Find where the given text appears and provide that cell's center as (x, y) coordinate. 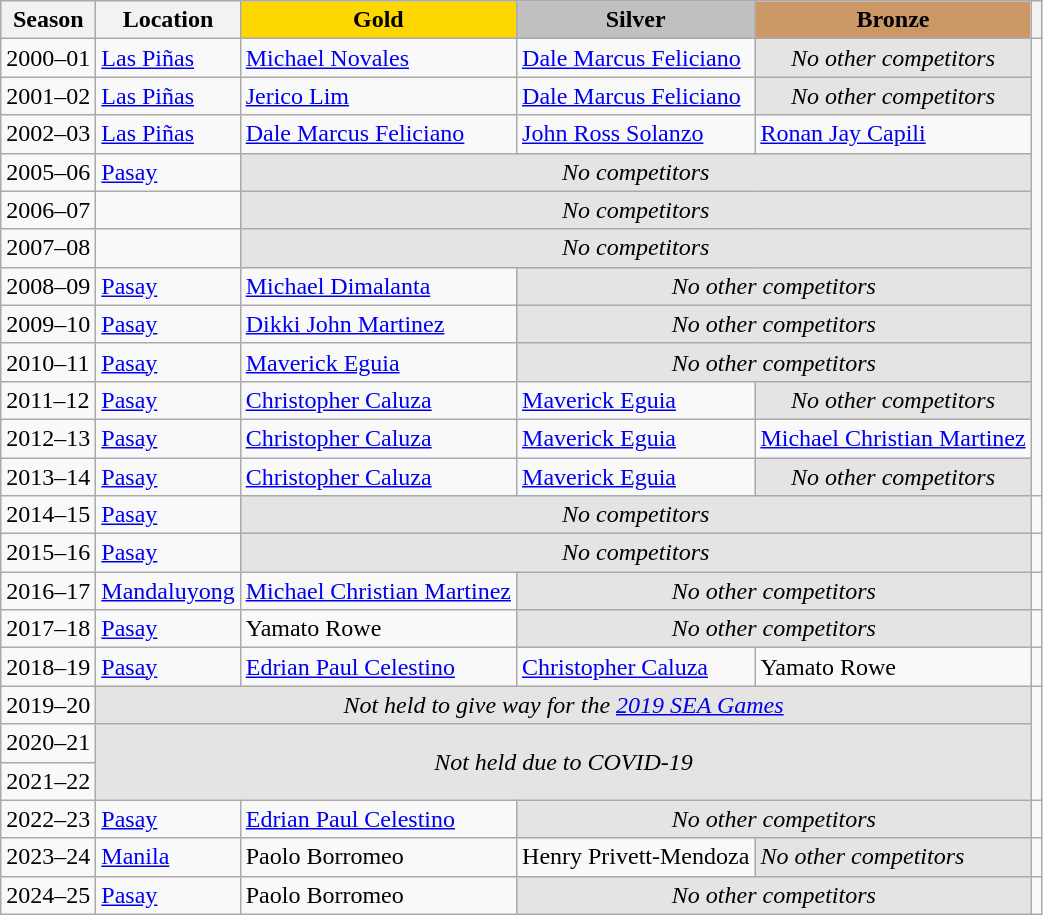
2009–10 (48, 324)
2013–14 (48, 477)
Michael Dimalanta (378, 286)
2016–17 (48, 591)
2006–07 (48, 210)
2024–25 (48, 895)
2023–24 (48, 857)
2000–01 (48, 58)
2008–09 (48, 286)
2011–12 (48, 400)
Manila (168, 857)
2005–06 (48, 172)
2019–20 (48, 705)
2022–23 (48, 819)
2020–21 (48, 743)
Jerico Lim (378, 96)
Not held due to COVID-19 (564, 762)
John Ross Solanzo (636, 134)
Gold (378, 20)
2014–15 (48, 515)
Ronan Jay Capili (893, 134)
Location (168, 20)
2021–22 (48, 781)
Bronze (893, 20)
2012–13 (48, 438)
2007–08 (48, 248)
2017–18 (48, 629)
Season (48, 20)
Henry Privett-Mendoza (636, 857)
Silver (636, 20)
2010–11 (48, 362)
Mandaluyong (168, 591)
2001–02 (48, 96)
Not held to give way for the 2019 SEA Games (564, 705)
2002–03 (48, 134)
2015–16 (48, 553)
Dikki John Martinez (378, 324)
Michael Novales (378, 58)
2018–19 (48, 667)
